For the text-containing cell, return its midpoint in [X, Y] coordinate format. 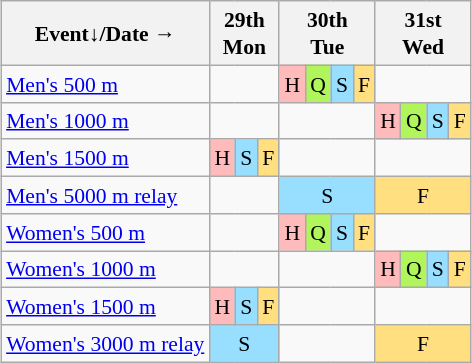
29thMon [244, 33]
Men's 1000 m [105, 120]
30thTue [327, 33]
Men's 5000 m relay [105, 194]
Women's 1000 m [105, 268]
Women's 3000 m relay [105, 344]
Event↓/Date → [105, 33]
Men's 1500 m [105, 158]
31stWed [423, 33]
Women's 500 m [105, 232]
Men's 500 m [105, 84]
Women's 1500 m [105, 306]
